Search for the cell housing the specified text and yield its [X, Y] center coordinate. 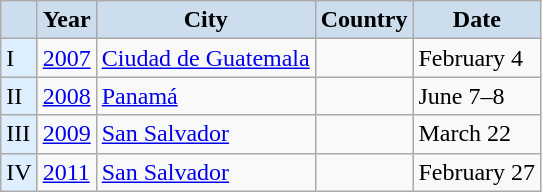
2007 [66, 58]
IV [19, 172]
Panamá [206, 96]
City [206, 20]
2009 [66, 134]
2011 [66, 172]
II [19, 96]
February 4 [477, 58]
III [19, 134]
February 27 [477, 172]
Date [477, 20]
Country [364, 20]
June 7–8 [477, 96]
Ciudad de Guatemala [206, 58]
March 22 [477, 134]
I [19, 58]
2008 [66, 96]
Year [66, 20]
